Extract the [X, Y] coordinate from the center of the cell holding the provided text.  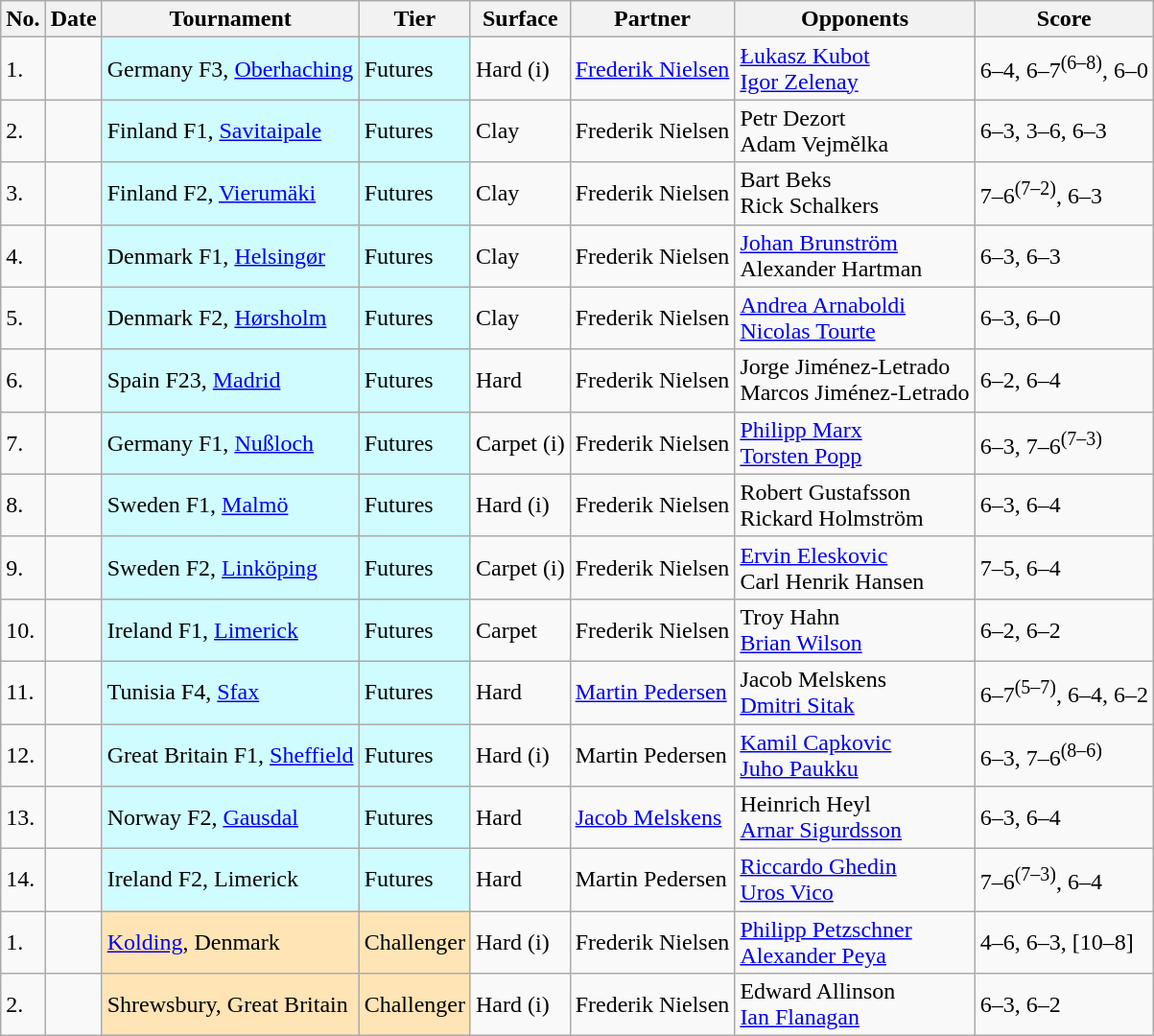
Ireland F2, Limerick [230, 881]
6–3, 7–6(8–6) [1064, 754]
Troy Hahn Brian Wilson [855, 629]
4–6, 6–3, [10–8] [1064, 942]
5. [23, 318]
Sweden F2, Linköping [230, 568]
Spain F23, Madrid [230, 380]
6–3, 6–0 [1064, 318]
Date [73, 19]
Sweden F1, Malmö [230, 505]
Finland F2, Vierumäki [230, 194]
Jacob Melskens [652, 817]
Tournament [230, 19]
Łukasz Kubot Igor Zelenay [855, 69]
Jorge Jiménez-Letrado Marcos Jiménez-Letrado [855, 380]
Robert Gustafsson Rickard Holmström [855, 505]
14. [23, 881]
Ervin Eleskovic Carl Henrik Hansen [855, 568]
Philipp Petzschner Alexander Peya [855, 942]
Score [1064, 19]
Petr Dezort Adam Vejmělka [855, 130]
Opponents [855, 19]
Germany F1, Nußloch [230, 443]
8. [23, 505]
Jacob Melskens Dmitri Sitak [855, 693]
Bart Beks Rick Schalkers [855, 194]
7–6(7–2), 6–3 [1064, 194]
Andrea Arnaboldi Nicolas Tourte [855, 318]
6–3, 7–6(7–3) [1064, 443]
7. [23, 443]
Tunisia F4, Sfax [230, 693]
11. [23, 693]
6–4, 6–7(6–8), 6–0 [1064, 69]
6–7(5–7), 6–4, 6–2 [1064, 693]
Surface [520, 19]
Kamil Capkovic Juho Paukku [855, 754]
Heinrich Heyl Arnar Sigurdsson [855, 817]
Riccardo Ghedin Uros Vico [855, 881]
Tier [414, 19]
6–2, 6–2 [1064, 629]
Great Britain F1, Sheffield [230, 754]
No. [23, 19]
6–3, 6–3 [1064, 255]
12. [23, 754]
Finland F1, Savitaipale [230, 130]
Ireland F1, Limerick [230, 629]
6–2, 6–4 [1064, 380]
7–6(7–3), 6–4 [1064, 881]
Edward Allinson Ian Flanagan [855, 1005]
10. [23, 629]
Denmark F2, Hørsholm [230, 318]
Kolding, Denmark [230, 942]
4. [23, 255]
13. [23, 817]
Carpet [520, 629]
Denmark F1, Helsingør [230, 255]
6–3, 6–2 [1064, 1005]
6. [23, 380]
Johan Brunström Alexander Hartman [855, 255]
Germany F3, Oberhaching [230, 69]
Philipp Marx Torsten Popp [855, 443]
Shrewsbury, Great Britain [230, 1005]
6–3, 3–6, 6–3 [1064, 130]
7–5, 6–4 [1064, 568]
Partner [652, 19]
Norway F2, Gausdal [230, 817]
3. [23, 194]
9. [23, 568]
